Scan for the cell matching the given text and deliver its [X, Y] coordinate at center. 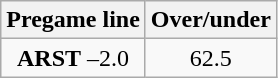
ARST –2.0 [74, 58]
Over/under [210, 20]
62.5 [210, 58]
Pregame line [74, 20]
